Output the (x, y) coordinate of the center of the cell containing the given text.  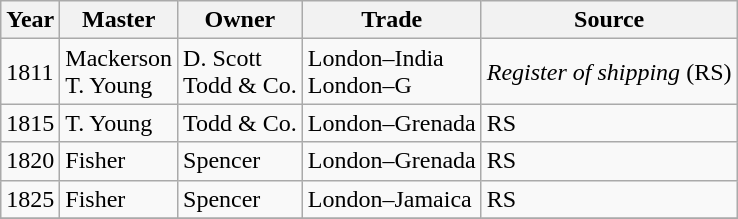
MackersonT. Young (119, 72)
T. Young (119, 123)
Source (609, 20)
Year (30, 20)
1820 (30, 161)
Master (119, 20)
London–IndiaLondon–G (392, 72)
Owner (240, 20)
D. ScottTodd & Co. (240, 72)
Todd & Co. (240, 123)
Register of shipping (RS) (609, 72)
1815 (30, 123)
1811 (30, 72)
1825 (30, 199)
London–Jamaica (392, 199)
Trade (392, 20)
